Scan for the cell matching the given text and deliver its [X, Y] coordinate at center. 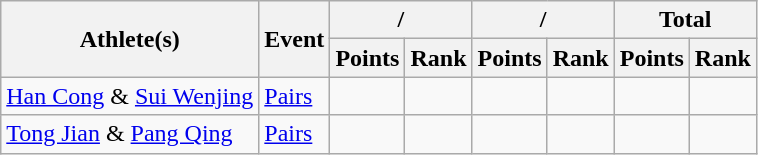
Han Cong & Sui Wenjing [130, 96]
Athlete(s) [130, 39]
Tong Jian & Pang Qing [130, 134]
Event [294, 39]
Total [685, 20]
